Return (x, y) of the center of cell containing provided text 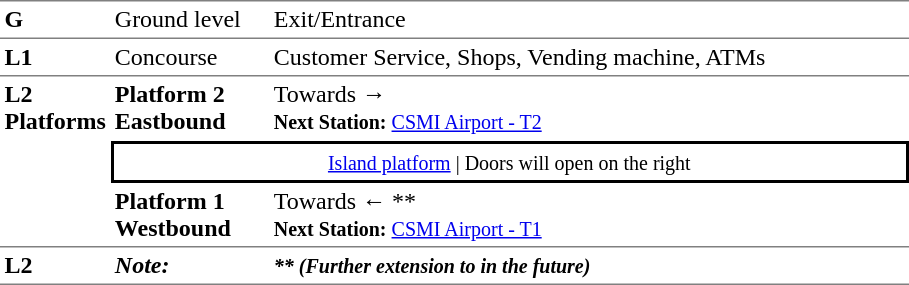
Concourse (190, 58)
Platform 1Westbound (190, 215)
Exit/Entrance (588, 20)
L1 (55, 58)
Island platform | Doors will open on the right (509, 162)
G (55, 20)
Ground level (190, 20)
Towards → Next Station: CSMI Airport - T2 (588, 108)
L2Platforms (55, 162)
Towards ← **Next Station: CSMI Airport - T1 (588, 215)
Customer Service, Shops, Vending machine, ATMs (588, 58)
Platform 2Eastbound (190, 108)
